For the text-containing cell, return its midpoint in [x, y] coordinate format. 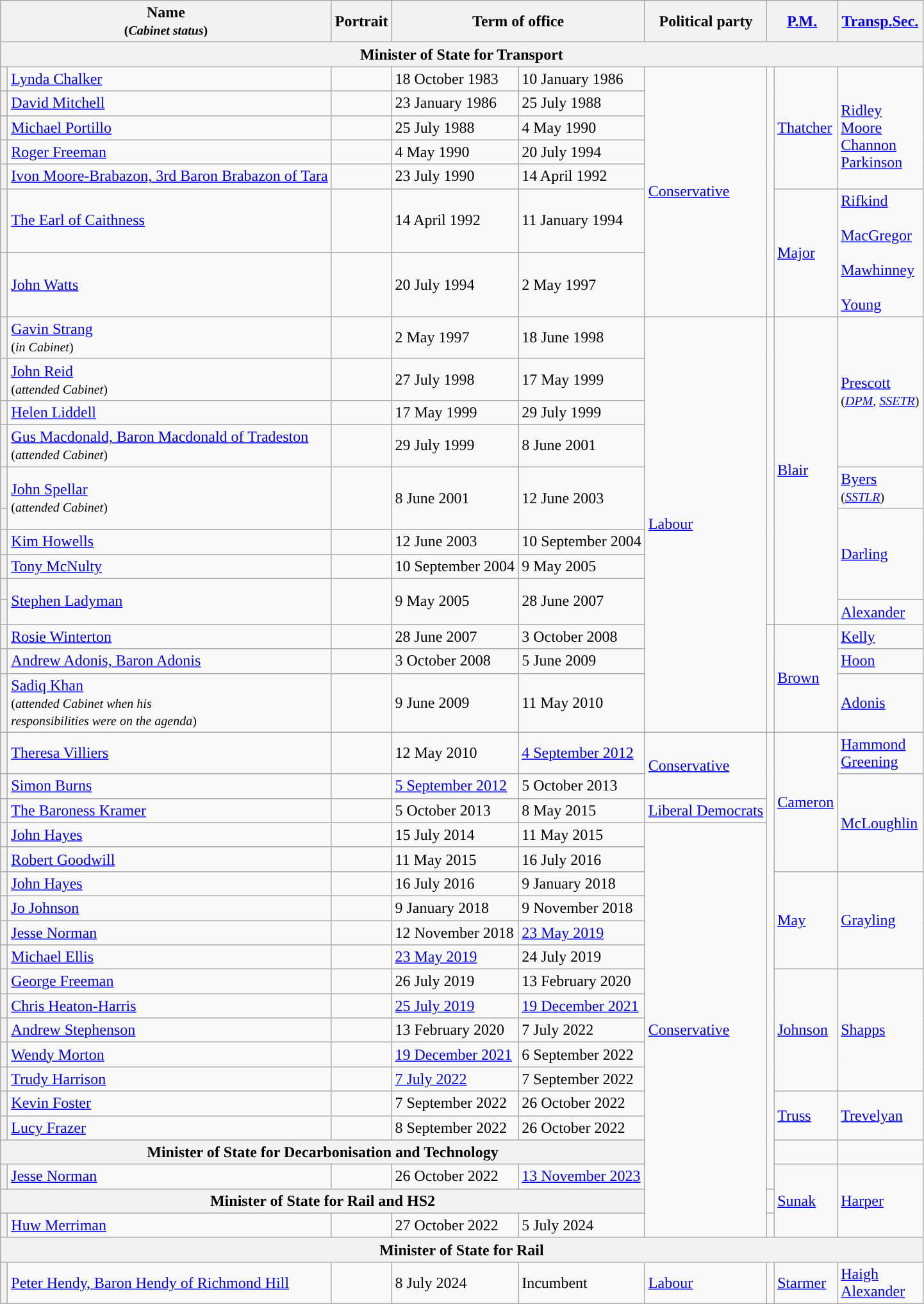
Gavin Strang(in Cabinet) [169, 337]
Blair [806, 471]
Truss [806, 1116]
23 January 1986 [455, 103]
Andrew Stephenson [169, 1030]
27 October 2022 [455, 1225]
Harper [880, 1201]
8 July 2024 [455, 1282]
Minister of State for Rail [461, 1250]
Grayling [880, 920]
Portrait [361, 22]
Trudy Harrison [169, 1079]
Kevin Foster [169, 1103]
Simon Burns [169, 786]
Huw Merriman [169, 1225]
Kelly [880, 637]
The Baroness Kramer [169, 810]
26 July 2019 [455, 982]
9 June 2009 [455, 703]
Ivon Moore-Brabazon, 3rd Baron Brabazon of Tara [169, 176]
John Watts [169, 285]
18 October 1983 [455, 79]
David Mitchell [169, 103]
Jo Johnson [169, 908]
Sunak [806, 1201]
HammondGreening [880, 753]
Minister of State for Decarbonisation and Technology [323, 1152]
9 November 2018 [582, 908]
Helen Liddell [169, 412]
23 July 1990 [455, 176]
Wendy Morton [169, 1055]
Sadiq Khan(attended Cabinet when hisresponsibilities were on the agenda) [169, 703]
Michael Portillo [169, 128]
6 September 2022 [582, 1055]
Name(Cabinet status) [166, 22]
Andrew Adonis, Baron Adonis [169, 661]
Darling [880, 554]
Liberal Democrats [705, 810]
P.M. [802, 22]
8 September 2022 [455, 1128]
Roger Freeman [169, 152]
Cameron [806, 801]
13 November 2023 [582, 1176]
Tony McNulty [169, 566]
Gus Macdonald, Baron Macdonald of Tradeston(attended Cabinet) [169, 445]
Johnson [806, 1030]
Rifkind MacGregor Mawhinney Young [880, 253]
HaighAlexander [880, 1282]
18 June 1998 [582, 337]
Kim Howells [169, 542]
Lucy Frazer [169, 1128]
May [806, 920]
Lynda Chalker [169, 79]
Shapps [880, 1030]
27 July 1998 [455, 380]
Theresa Villiers [169, 753]
5 July 2024 [582, 1225]
5 June 2009 [582, 661]
Stephen Ladyman [169, 601]
Thatcher [806, 128]
Term of office [518, 22]
25 July 2019 [455, 1006]
5 September 2012 [455, 786]
Rosie Winterton [169, 637]
George Freeman [169, 982]
The Earl of Caithness [169, 221]
Transp.Sec. [880, 22]
Minister of State for Transport [461, 54]
Minister of State for Rail and HS2 [323, 1201]
Major [806, 253]
15 July 2014 [455, 835]
Adonis [880, 703]
24 July 2019 [582, 957]
Michael Ellis [169, 957]
Chris Heaton-Harris [169, 1006]
Incumbent [582, 1282]
John Reid(attended Cabinet) [169, 380]
Starmer [806, 1282]
Robert Goodwill [169, 859]
McLoughlin [880, 823]
Political party [705, 22]
Prescott(DPM, SSETR) [880, 391]
Hoon [880, 661]
Byers(SSTLR) [880, 487]
11 May 2010 [582, 703]
John Spellar(attended Cabinet) [169, 499]
Trevelyan [880, 1116]
12 May 2010 [455, 753]
RidleyMooreChannonParkinson [880, 128]
10 January 1986 [582, 79]
11 January 1994 [582, 221]
Brown [806, 678]
Alexander [880, 612]
12 November 2018 [455, 933]
4 September 2012 [582, 753]
Peter Hendy, Baron Hendy of Richmond Hill [169, 1282]
8 May 2015 [582, 810]
